Return the (x, y) coordinate for the center point of the cell that contains the specified text.  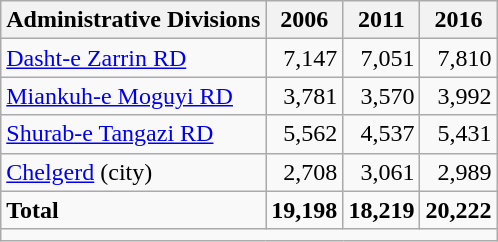
2006 (304, 20)
2011 (382, 20)
19,198 (304, 210)
Shurab-e Tangazi RD (134, 134)
Chelgerd (city) (134, 172)
Administrative Divisions (134, 20)
3,570 (382, 96)
3,992 (458, 96)
3,781 (304, 96)
5,562 (304, 134)
18,219 (382, 210)
20,222 (458, 210)
7,810 (458, 58)
5,431 (458, 134)
Dasht-e Zarrin RD (134, 58)
3,061 (382, 172)
7,051 (382, 58)
Total (134, 210)
7,147 (304, 58)
2016 (458, 20)
Miankuh-e Moguyi RD (134, 96)
2,989 (458, 172)
4,537 (382, 134)
2,708 (304, 172)
